Identify which cell holds the provided text, then report its [x, y] central coordinate. 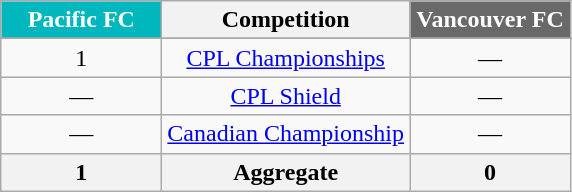
0 [490, 172]
CPL Shield [286, 96]
CPL Championships [286, 58]
Aggregate [286, 172]
Vancouver FC [490, 20]
Pacific FC [82, 20]
Canadian Championship [286, 134]
Competition [286, 20]
